Return the (X, Y) coordinate for the center point of the cell that contains the specified text.  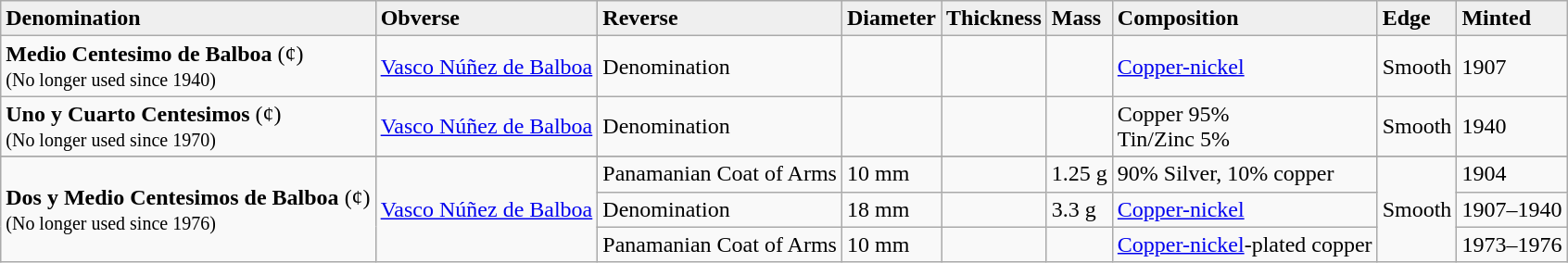
Composition (1245, 19)
Uno y Cuarto Centesimos (¢)(No longer used since 1970) (188, 126)
Obverse (487, 19)
1907–1940 (1512, 209)
1.25 g (1079, 174)
Edge (1417, 19)
Mass (1079, 19)
Medio Centesimo de Balboa (¢)(No longer used since 1940) (188, 67)
90% Silver, 10% copper (1245, 174)
Dos y Medio Centesimos de Balboa (¢)(No longer used since 1976) (188, 209)
Copper 95%Tin/Zinc 5% (1245, 126)
3.3 g (1079, 209)
18 mm (891, 209)
1940 (1512, 126)
1973–1976 (1512, 244)
Diameter (891, 19)
Minted (1512, 19)
1904 (1512, 174)
Reverse (720, 19)
1907 (1512, 67)
Thickness (994, 19)
Copper-nickel-plated copper (1245, 244)
